Output the (x, y) coordinate of the center of the cell containing the given text.  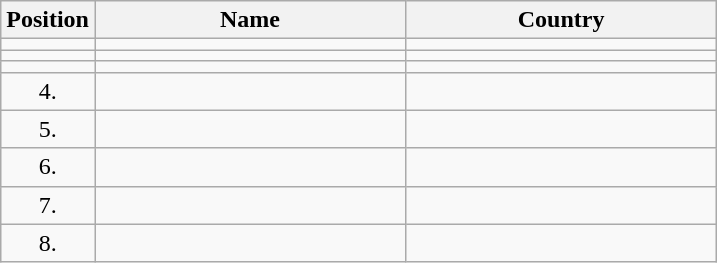
Position (48, 20)
5. (48, 129)
4. (48, 91)
Name (250, 20)
Country (562, 20)
7. (48, 205)
8. (48, 243)
6. (48, 167)
